Extract the [X, Y] coordinate from the center of the cell holding the provided text.  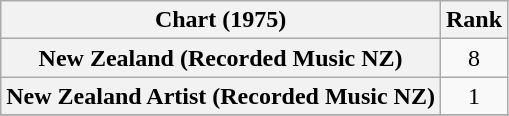
New Zealand (Recorded Music NZ) [221, 58]
8 [474, 58]
Chart (1975) [221, 20]
New Zealand Artist (Recorded Music NZ) [221, 96]
Rank [474, 20]
1 [474, 96]
